Provide the (X, Y) coordinate of the cell's center where the given text is located.  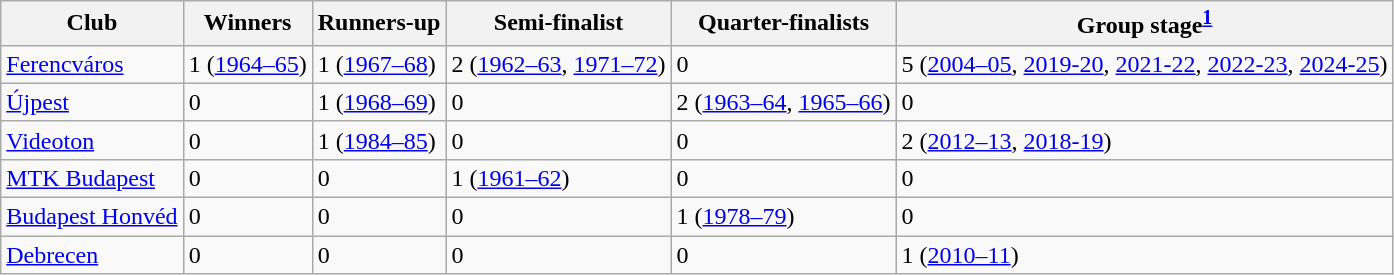
Winners (248, 24)
2 (1962–63, 1971–72) (558, 64)
5 (2004–05, 2019-20, 2021-22, 2022-23, 2024-25) (1144, 64)
Runners-up (379, 24)
2 (2012–13, 2018-19) (1144, 140)
1 (1961–62) (558, 178)
Debrecen (92, 255)
Videoton (92, 140)
Újpest (92, 102)
Club (92, 24)
1 (2010–11) (1144, 255)
1 (1968–69) (379, 102)
Group stage1 (1144, 24)
Budapest Honvéd (92, 217)
1 (1967–68) (379, 64)
Ferencváros (92, 64)
1 (1978–79) (784, 217)
1 (1964–65) (248, 64)
MTK Budapest (92, 178)
2 (1963–64, 1965–66) (784, 102)
1 (1984–85) (379, 140)
Quarter-finalists (784, 24)
Semi-finalist (558, 24)
